For the text-containing cell, return its midpoint in [x, y] coordinate format. 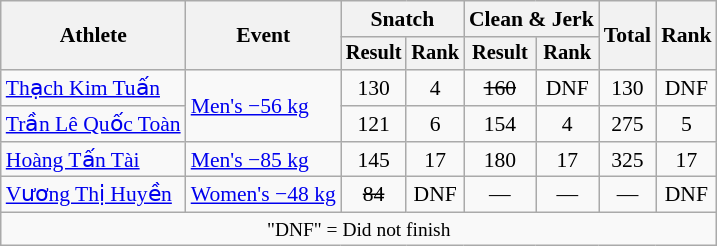
275 [628, 124]
121 [374, 124]
145 [374, 160]
154 [500, 124]
Trần Lê Quốc Toàn [94, 124]
Total [628, 36]
"DNF" = Did not finish [359, 230]
Hoàng Tấn Tài [94, 160]
Clean & Jerk [532, 19]
Event [264, 36]
6 [435, 124]
Snatch [402, 19]
Men's −85 kg [264, 160]
Athlete [94, 36]
325 [628, 160]
5 [686, 124]
Women's −48 kg [264, 195]
Vương Thị Huyền [94, 195]
Thạch Kim Tuấn [94, 88]
84 [374, 195]
180 [500, 160]
160 [500, 88]
Men's −56 kg [264, 106]
